For the text-containing cell, return its midpoint in (x, y) coordinate format. 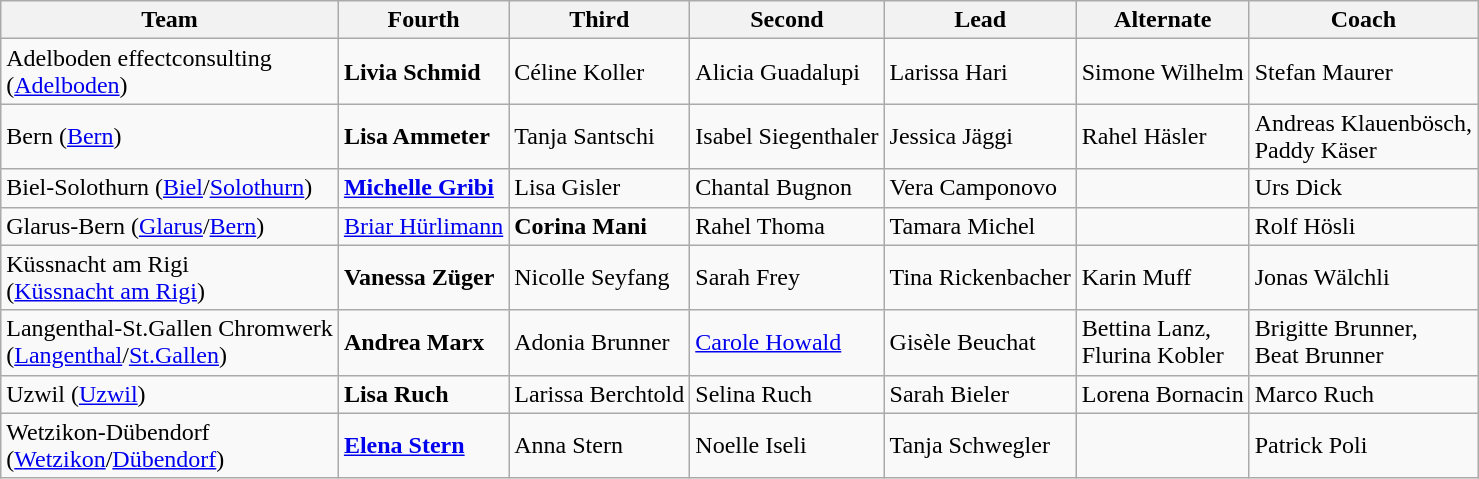
Alternate (1162, 20)
Vera Camponovo (980, 188)
Third (600, 20)
Bern (Bern) (170, 136)
Sarah Frey (787, 278)
Lead (980, 20)
Isabel Siegenthaler (787, 136)
Nicolle Seyfang (600, 278)
Noelle Iseli (787, 446)
Tanja Schwegler (980, 446)
Second (787, 20)
Stefan Maurer (1363, 72)
Adelboden effectconsulting(Adelboden) (170, 72)
Rolf Hösli (1363, 226)
Anna Stern (600, 446)
Rahel Häsler (1162, 136)
Küssnacht am Rigi(Küssnacht am Rigi) (170, 278)
Glarus-Bern (Glarus/Bern) (170, 226)
Alicia Guadalupi (787, 72)
Elena Stern (423, 446)
Karin Muff (1162, 278)
Vanessa Züger (423, 278)
Michelle Gribi (423, 188)
Patrick Poli (1363, 446)
Larissa Berchtold (600, 394)
Team (170, 20)
Tamara Michel (980, 226)
Simone Wilhelm (1162, 72)
Lorena Bornacin (1162, 394)
Larissa Hari (980, 72)
Coach (1363, 20)
Brigitte Brunner,Beat Brunner (1363, 342)
Gisèle Beuchat (980, 342)
Tina Rickenbacher (980, 278)
Lisa Ruch (423, 394)
Carole Howald (787, 342)
Andreas Klauenbösch,Paddy Käser (1363, 136)
Adonia Brunner (600, 342)
Jessica Jäggi (980, 136)
Corina Mani (600, 226)
Lisa Gisler (600, 188)
Biel-Solothurn (Biel/Solothurn) (170, 188)
Uzwil (Uzwil) (170, 394)
Sarah Bieler (980, 394)
Langenthal-St.Gallen Chromwerk(Langenthal/St.Gallen) (170, 342)
Marco Ruch (1363, 394)
Selina Ruch (787, 394)
Chantal Bugnon (787, 188)
Wetzikon-Dübendorf(Wetzikon/Dübendorf) (170, 446)
Rahel Thoma (787, 226)
Jonas Wälchli (1363, 278)
Fourth (423, 20)
Lisa Ammeter (423, 136)
Tanja Santschi (600, 136)
Urs Dick (1363, 188)
Livia Schmid (423, 72)
Bettina Lanz,Flurina Kobler (1162, 342)
Briar Hürlimann (423, 226)
Céline Koller (600, 72)
Andrea Marx (423, 342)
